Search for the cell housing the specified text and yield its [X, Y] center coordinate. 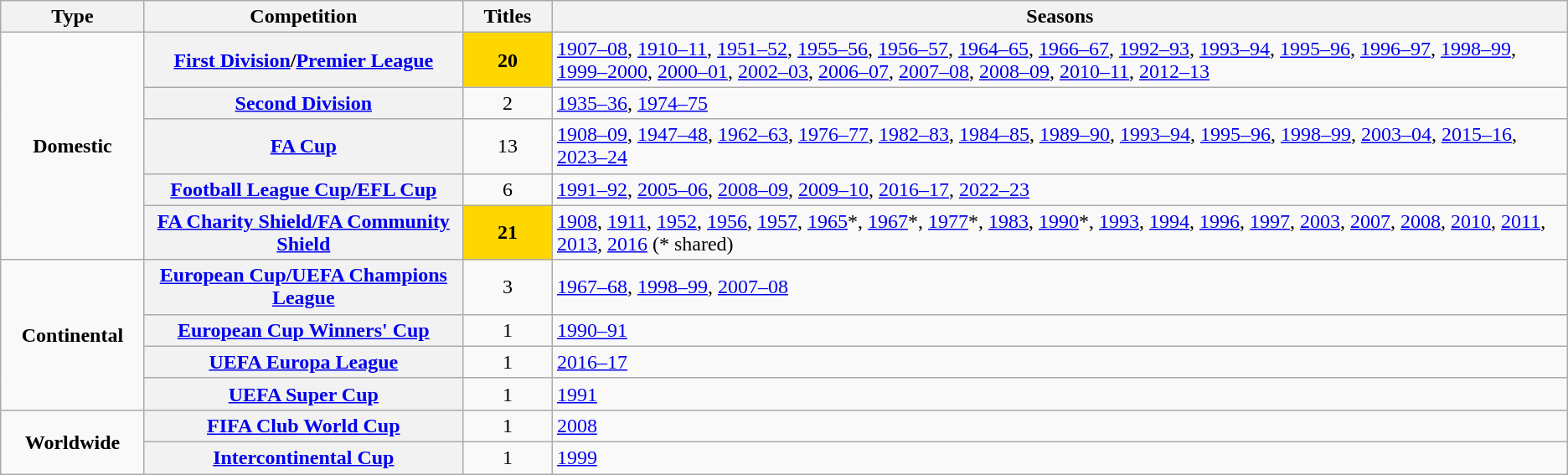
20 [508, 60]
2016–17 [1060, 362]
Football League Cup/EFL Cup [303, 189]
European Cup/UEFA Champions League [303, 287]
Second Division [303, 103]
Seasons [1060, 17]
1990–91 [1060, 330]
UEFA Europa League [303, 362]
Continental [72, 335]
Domestic [72, 146]
First Division/Premier League [303, 60]
European Cup Winners' Cup [303, 330]
13 [508, 146]
2008 [1060, 426]
FIFA Club World Cup [303, 426]
3 [508, 287]
Competition [303, 17]
1991–92, 2005–06, 2008–09, 2009–10, 2016–17, 2022–23 [1060, 189]
1908, 1911, 1952, 1956, 1957, 1965*, 1967*, 1977*, 1983, 1990*, 1993, 1994, 1996, 1997, 2003, 2007, 2008, 2010, 2011, 2013, 2016 (* shared) [1060, 233]
6 [508, 189]
FA Charity Shield/FA Community Shield [303, 233]
UEFA Super Cup [303, 394]
Type [72, 17]
Titles [508, 17]
1908–09, 1947–48, 1962–63, 1976–77, 1982–83, 1984–85, 1989–90, 1993–94, 1995–96, 1998–99, 2003–04, 2015–16, 2023–24 [1060, 146]
1991 [1060, 394]
1967–68, 1998–99, 2007–08 [1060, 287]
1999 [1060, 457]
Worldwide [72, 441]
Intercontinental Cup [303, 457]
21 [508, 233]
1935–36, 1974–75 [1060, 103]
2 [508, 103]
FA Cup [303, 146]
